Scan for the cell matching the given text and deliver its [X, Y] coordinate at center. 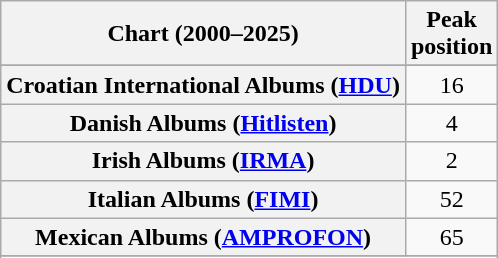
Danish Albums (Hitlisten) [204, 123]
Peakposition [451, 34]
16 [451, 85]
2 [451, 161]
Chart (2000–2025) [204, 34]
Mexican Albums (AMPROFON) [204, 237]
Croatian International Albums (HDU) [204, 85]
Italian Albums (FIMI) [204, 199]
65 [451, 237]
4 [451, 123]
52 [451, 199]
Irish Albums (IRMA) [204, 161]
